For the text-containing cell, return its midpoint in (x, y) coordinate format. 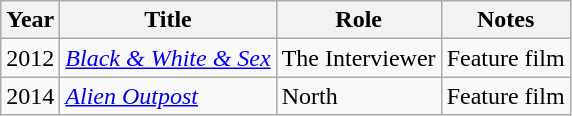
Title (168, 20)
Year (30, 20)
2014 (30, 96)
Notes (506, 20)
2012 (30, 58)
Role (358, 20)
North (358, 96)
The Interviewer (358, 58)
Alien Outpost (168, 96)
Black & White & Sex (168, 58)
